Pinpoint the cell where the given text exists, returning its [x, y] midpoint coordinate. 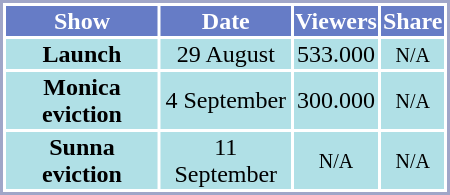
Sunna eviction [82, 160]
11 September [226, 160]
4 September [226, 100]
Viewers [336, 21]
Show [82, 21]
Monica eviction [82, 100]
533.000 [336, 54]
Share [412, 21]
29 August [226, 54]
Launch [82, 54]
300.000 [336, 100]
Date [226, 21]
